Determine the [x, y] coordinate at the center of the cell enclosing the given text.  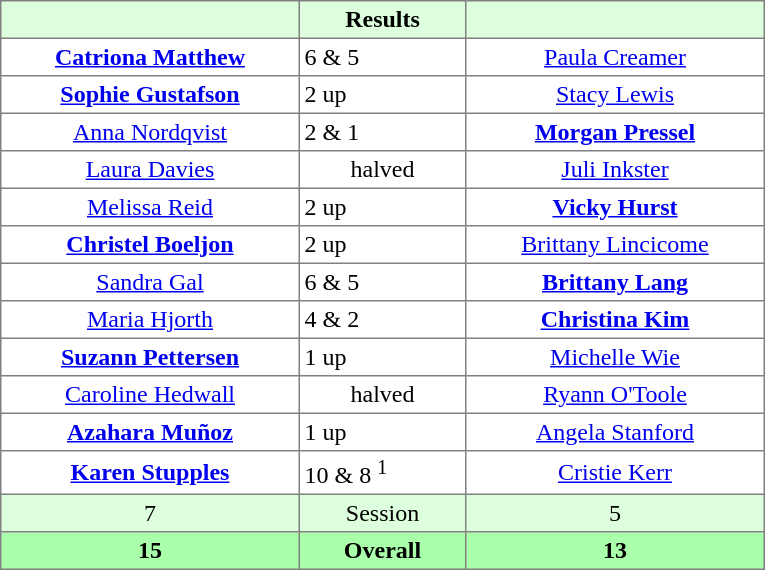
Christina Kim [615, 320]
Christel Boeljon [150, 245]
Sophie Gustafson [150, 95]
Anna Nordqvist [150, 132]
Morgan Pressel [615, 132]
Michelle Wie [615, 357]
15 [150, 551]
5 [615, 514]
Juli Inkster [615, 170]
Melissa Reid [150, 207]
Session [382, 514]
Brittany Lang [615, 282]
Overall [382, 551]
Suzann Pettersen [150, 357]
Cristie Kerr [615, 473]
Vicky Hurst [615, 207]
Sandra Gal [150, 282]
Maria Hjorth [150, 320]
Catriona Matthew [150, 57]
Angela Stanford [615, 432]
Laura Davies [150, 170]
Azahara Muñoz [150, 432]
Stacy Lewis [615, 95]
Brittany Lincicome [615, 245]
13 [615, 551]
Results [382, 20]
4 & 2 [382, 320]
2 & 1 [382, 132]
10 & 8 1 [382, 473]
Karen Stupples [150, 473]
Paula Creamer [615, 57]
Ryann O'Toole [615, 395]
Caroline Hedwall [150, 395]
7 [150, 514]
